Determine the [x, y] coordinate at the center of the cell enclosing the given text.  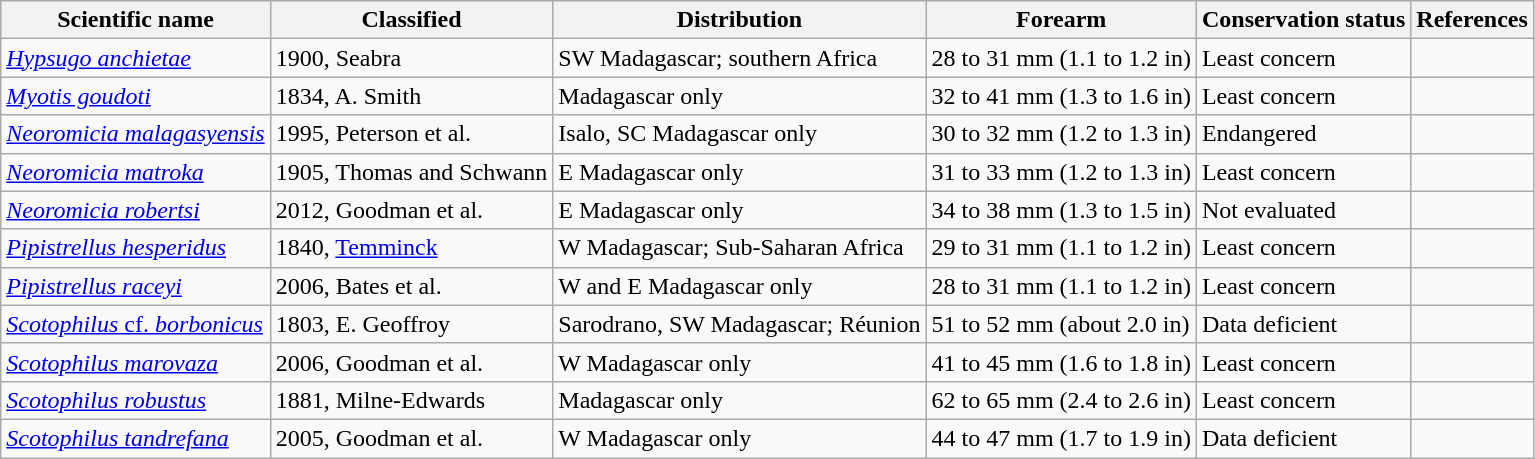
Scotophilus robustus [136, 400]
1881, Milne-Edwards [412, 400]
Isalo, SC Madagascar only [740, 134]
32 to 41 mm (1.3 to 1.6 in) [1061, 96]
34 to 38 mm (1.3 to 1.5 in) [1061, 210]
1803, E. Geoffroy [412, 324]
2005, Goodman et al. [412, 438]
1905, Thomas and Schwann [412, 172]
1840, Temminck [412, 248]
Endangered [1303, 134]
1834, A. Smith [412, 96]
2012, Goodman et al. [412, 210]
Forearm [1061, 20]
References [1472, 20]
SW Madagascar; southern Africa [740, 58]
Scotophilus tandrefana [136, 438]
Neoromicia malagasyensis [136, 134]
Scientific name [136, 20]
Pipistrellus raceyi [136, 286]
Not evaluated [1303, 210]
W and E Madagascar only [740, 286]
51 to 52 mm (about 2.0 in) [1061, 324]
Neoromicia matroka [136, 172]
41 to 45 mm (1.6 to 1.8 in) [1061, 362]
Hypsugo anchietae [136, 58]
Scotophilus cf. borbonicus [136, 324]
Sarodrano, SW Madagascar; Réunion [740, 324]
44 to 47 mm (1.7 to 1.9 in) [1061, 438]
Conservation status [1303, 20]
29 to 31 mm (1.1 to 1.2 in) [1061, 248]
1995, Peterson et al. [412, 134]
30 to 32 mm (1.2 to 1.3 in) [1061, 134]
2006, Bates et al. [412, 286]
2006, Goodman et al. [412, 362]
Pipistrellus hesperidus [136, 248]
Myotis goudoti [136, 96]
Neoromicia robertsi [136, 210]
31 to 33 mm (1.2 to 1.3 in) [1061, 172]
Distribution [740, 20]
Scotophilus marovaza [136, 362]
1900, Seabra [412, 58]
Classified [412, 20]
W Madagascar; Sub-Saharan Africa [740, 248]
62 to 65 mm (2.4 to 2.6 in) [1061, 400]
